Provide the [X, Y] coordinate of the cell's center where the given text is located.  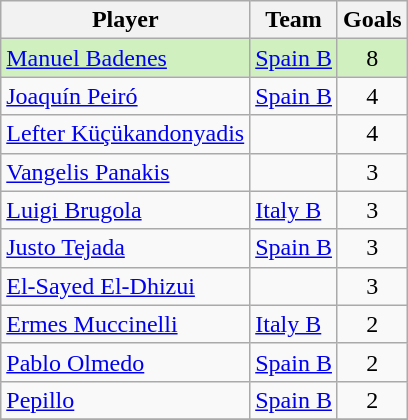
Ermes Muccinelli [126, 324]
8 [372, 58]
Pepillo [126, 400]
Lefter Küçükandonyadis [126, 134]
Pablo Olmedo [126, 362]
Team [294, 20]
Player [126, 20]
Manuel Badenes [126, 58]
Luigi Brugola [126, 210]
Vangelis Panakis [126, 172]
Goals [372, 20]
Joaquín Peiró [126, 96]
Justo Tejada [126, 248]
El-Sayed El-Dhizui [126, 286]
